Locate the cell with the specified text and output its (x, y) center coordinate. 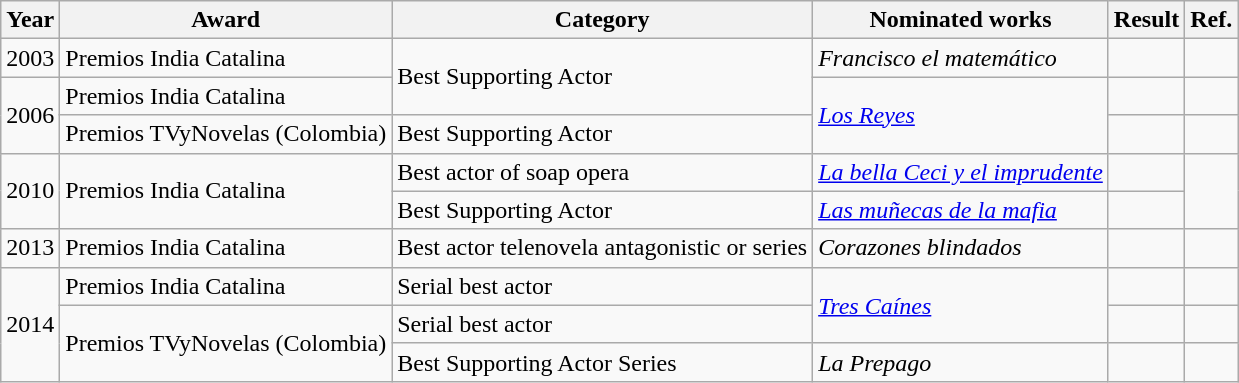
2013 (30, 248)
2003 (30, 58)
La bella Ceci y el imprudente (961, 172)
2006 (30, 115)
Result (1146, 20)
Ref. (1212, 20)
Los Reyes (961, 115)
Award (226, 20)
Francisco el matemático (961, 58)
Las muñecas de la mafia (961, 210)
Best actor telenovela antagonistic or series (602, 248)
Category (602, 20)
Best Supporting Actor Series (602, 362)
La Prepago (961, 362)
Best actor of soap opera (602, 172)
Corazones blindados (961, 248)
Nominated works (961, 20)
2014 (30, 324)
Year (30, 20)
Tres Caínes (961, 305)
2010 (30, 191)
